Capture the cell that displays the provided text and extract its (X, Y) central coordinate. 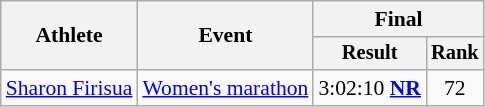
Event (225, 36)
Result (370, 54)
Rank (455, 54)
Final (398, 19)
72 (455, 88)
Women's marathon (225, 88)
Sharon Firisua (70, 88)
Athlete (70, 36)
3:02:10 NR (370, 88)
